Capture the cell that displays the provided text and extract its [X, Y] central coordinate. 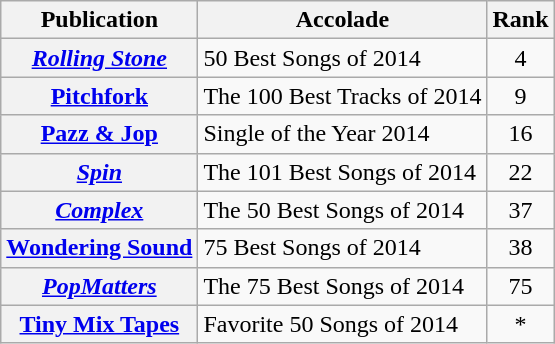
Publication [100, 20]
PopMatters [100, 286]
37 [520, 210]
Rank [520, 20]
The 100 Best Tracks of 2014 [342, 96]
Accolade [342, 20]
22 [520, 172]
Rolling Stone [100, 58]
Wondering Sound [100, 248]
75 [520, 286]
The 50 Best Songs of 2014 [342, 210]
9 [520, 96]
75 Best Songs of 2014 [342, 248]
Pazz & Jop [100, 134]
4 [520, 58]
50 Best Songs of 2014 [342, 58]
* [520, 324]
Favorite 50 Songs of 2014 [342, 324]
The 101 Best Songs of 2014 [342, 172]
The 75 Best Songs of 2014 [342, 286]
Pitchfork [100, 96]
Complex [100, 210]
38 [520, 248]
16 [520, 134]
Tiny Mix Tapes [100, 324]
Spin [100, 172]
Single of the Year 2014 [342, 134]
